Determine the [x, y] coordinate at the center of the cell enclosing the given text.  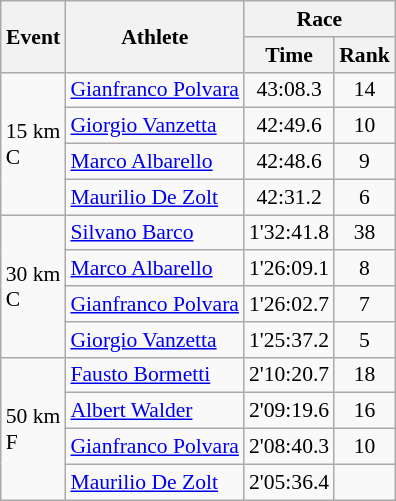
2'08:40.3 [289, 447]
Athlete [154, 36]
8 [364, 269]
1'26:02.7 [289, 304]
9 [364, 162]
43:08.3 [289, 90]
Silvano Barco [154, 233]
18 [364, 375]
15 km C [34, 143]
14 [364, 90]
38 [364, 233]
1'26:09.1 [289, 269]
Event [34, 36]
Time [289, 55]
Fausto Bormetti [154, 375]
30 km C [34, 286]
1'32:41.8 [289, 233]
2'10:20.7 [289, 375]
42:49.6 [289, 126]
Albert Walder [154, 411]
7 [364, 304]
42:48.6 [289, 162]
2'05:36.4 [289, 482]
2'09:19.6 [289, 411]
42:31.2 [289, 197]
50 km F [34, 428]
Rank [364, 55]
5 [364, 340]
16 [364, 411]
6 [364, 197]
Race [320, 19]
1'25:37.2 [289, 340]
